Return the [X, Y] coordinate for the center point of the cell that contains the specified text.  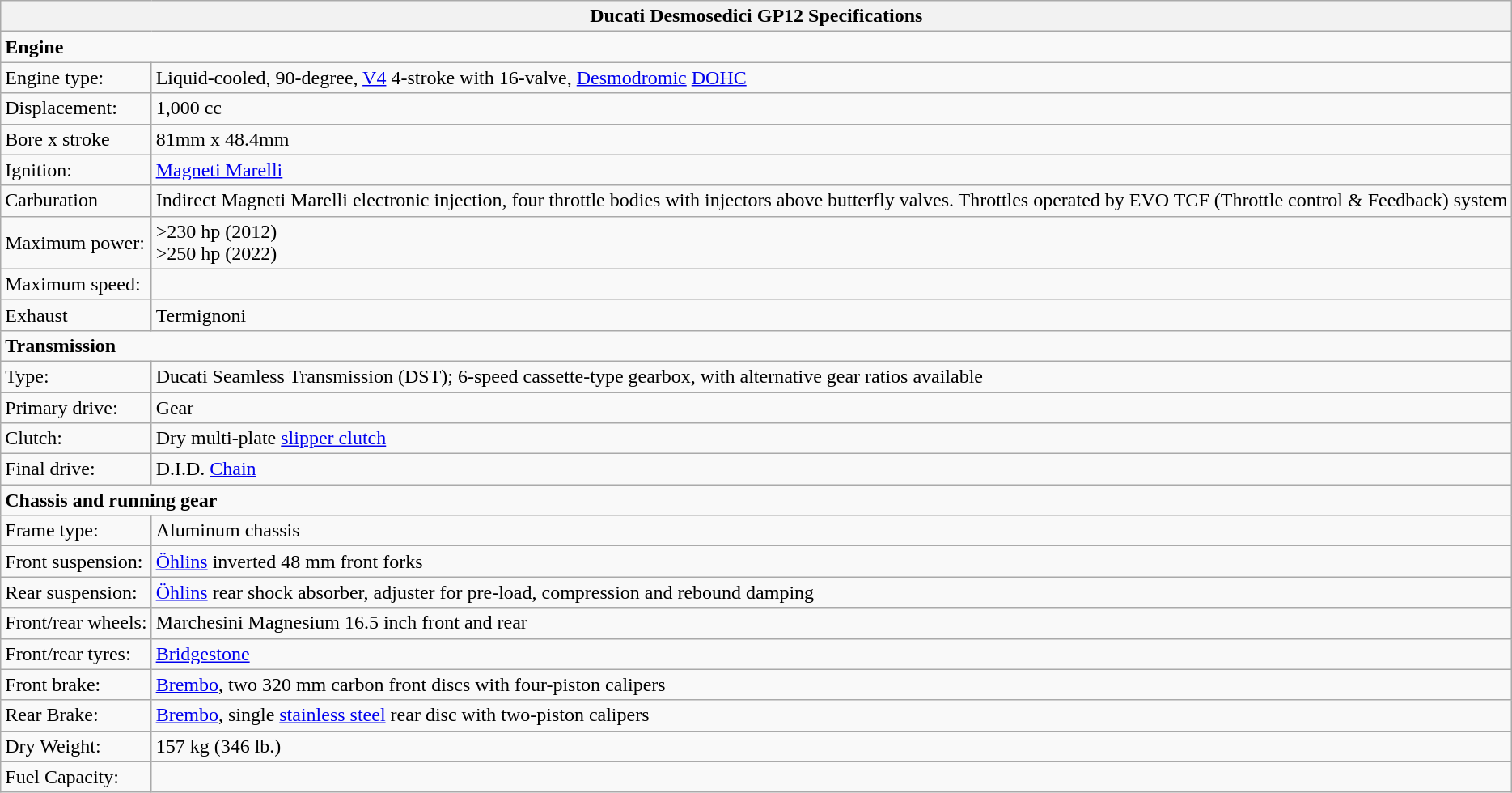
Ignition: [76, 170]
Clutch: [76, 439]
Engine type: [76, 78]
Maximum power: [76, 243]
Öhlins rear shock absorber, adjuster for pre-load, compression and rebound damping [832, 592]
Final drive: [76, 469]
Front brake: [76, 685]
Marchesini Magnesium 16.5 inch front and rear [832, 623]
Ducati Desmosedici GP12 Specifications [756, 16]
Liquid-cooled, 90-degree, V4 4-stroke with 16-valve, Desmodromic DOHC [832, 78]
Dry Weight: [76, 746]
Type: [76, 376]
D.I.D. Chain [832, 469]
Exhaust [76, 315]
Magneti Marelli [832, 170]
Fuel Capacity: [76, 777]
Maximum speed: [76, 284]
Front suspension: [76, 562]
Bridgestone [832, 654]
157 kg (346 lb.) [832, 746]
Chassis and running gear [756, 500]
Dry multi-plate slipper clutch [832, 439]
Brembo, single stainless steel rear disc with two-piston calipers [832, 715]
Transmission [756, 346]
1,000 cc [832, 108]
81mm x 48.4mm [832, 139]
Rear suspension: [76, 592]
Ducati Seamless Transmission (DST); 6-speed cassette-type gearbox, with alternative gear ratios available [832, 376]
Bore x stroke [76, 139]
Frame type: [76, 531]
Aluminum chassis [832, 531]
Front/rear tyres: [76, 654]
Carburation [76, 201]
Öhlins inverted 48 mm front forks [832, 562]
Front/rear wheels: [76, 623]
Displacement: [76, 108]
Brembo, two 320 mm carbon front discs with four-piston calipers [832, 685]
Primary drive: [76, 407]
>230 hp (2012) >250 hp (2022) [832, 243]
Gear [832, 407]
Engine [756, 47]
Rear Brake: [76, 715]
Termignoni [832, 315]
